Find where the given text appears and provide that cell's center as (x, y) coordinate. 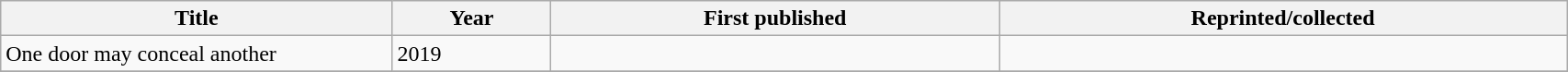
First published (775, 18)
2019 (472, 54)
One door may conceal another (197, 54)
Reprinted/collected (1283, 18)
Year (472, 18)
Title (197, 18)
